Extract the (x, y) coordinate from the center of the cell holding the provided text.  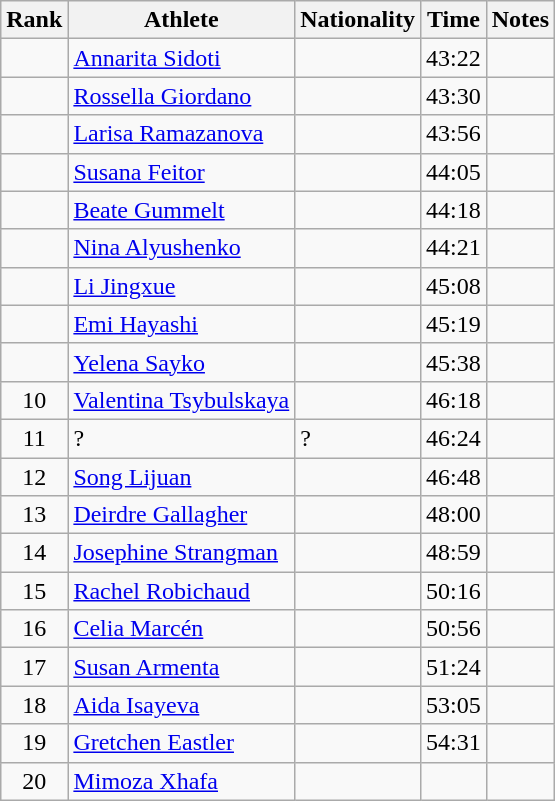
Beate Gummelt (182, 210)
Song Lijuan (182, 477)
17 (34, 667)
Rossella Giordano (182, 96)
Celia Marcén (182, 629)
46:18 (453, 400)
51:24 (453, 667)
18 (34, 705)
14 (34, 553)
12 (34, 477)
Notes (520, 20)
16 (34, 629)
10 (34, 400)
Josephine Strangman (182, 553)
Gretchen Eastler (182, 743)
Deirdre Gallagher (182, 515)
13 (34, 515)
45:08 (453, 286)
Athlete (182, 20)
50:16 (453, 591)
43:30 (453, 96)
54:31 (453, 743)
Emi Hayashi (182, 324)
Yelena Sayko (182, 362)
Annarita Sidoti (182, 58)
Rank (34, 20)
19 (34, 743)
Susan Armenta (182, 667)
44:05 (453, 172)
45:19 (453, 324)
Mimoza Xhafa (182, 781)
53:05 (453, 705)
46:48 (453, 477)
43:56 (453, 134)
Valentina Tsybulskaya (182, 400)
Li Jingxue (182, 286)
48:00 (453, 515)
Larisa Ramazanova (182, 134)
43:22 (453, 58)
48:59 (453, 553)
46:24 (453, 438)
15 (34, 591)
Aida Isayeva (182, 705)
Rachel Robichaud (182, 591)
Nina Alyushenko (182, 248)
50:56 (453, 629)
Susana Feitor (182, 172)
11 (34, 438)
44:18 (453, 210)
Nationality (358, 20)
44:21 (453, 248)
Time (453, 20)
45:38 (453, 362)
20 (34, 781)
